Scan for the cell matching the given text and deliver its [x, y] coordinate at center. 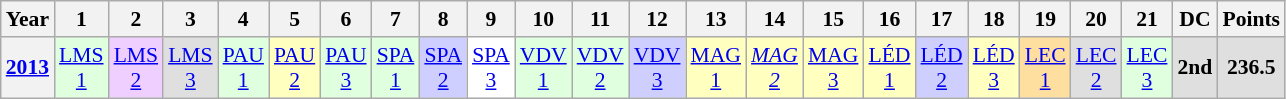
21 [1148, 19]
VDV3 [658, 68]
10 [544, 19]
LEC3 [1148, 68]
13 [716, 19]
MAG2 [774, 68]
14 [774, 19]
LMS3 [190, 68]
12 [658, 19]
2 [136, 19]
LÉD3 [994, 68]
16 [889, 19]
LÉD1 [889, 68]
DC [1194, 19]
6 [346, 19]
VDV2 [600, 68]
VDV1 [544, 68]
8 [443, 19]
9 [491, 19]
PAU1 [244, 68]
LÉD2 [942, 68]
3 [190, 19]
MAG1 [716, 68]
LEC2 [1096, 68]
MAG3 [834, 68]
LEC1 [1046, 68]
18 [994, 19]
SPA1 [396, 68]
4 [244, 19]
236.5 [1251, 68]
15 [834, 19]
PAU3 [346, 68]
2nd [1194, 68]
11 [600, 19]
PAU2 [294, 68]
LMS1 [82, 68]
7 [396, 19]
17 [942, 19]
SPA3 [491, 68]
2013 [28, 68]
Year [28, 19]
19 [1046, 19]
SPA2 [443, 68]
LMS2 [136, 68]
5 [294, 19]
20 [1096, 19]
Points [1251, 19]
1 [82, 19]
